Capture the cell that displays the provided text and extract its [X, Y] central coordinate. 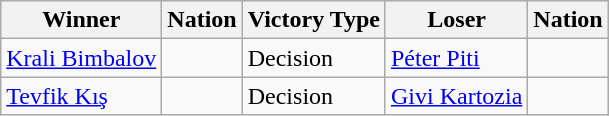
Givi Kartozia [456, 96]
Tevfik Kış [82, 96]
Winner [82, 20]
Péter Piti [456, 58]
Victory Type [314, 20]
Loser [456, 20]
Krali Bimbalov [82, 58]
